Determine the [X, Y] coordinate at the center of the cell enclosing the given text.  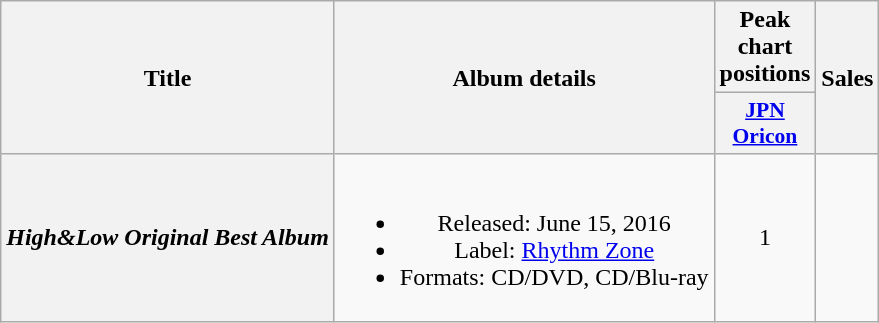
Title [168, 78]
High&Low Original Best Album [168, 238]
Peak chart positions [765, 47]
JPNOricon [765, 124]
1 [765, 238]
Released: June 15, 2016Label: Rhythm ZoneFormats: CD/DVD, CD/Blu-ray [524, 238]
Album details [524, 78]
Sales [848, 78]
